From the cell containing the given text, extract its center point as (x, y) coordinate. 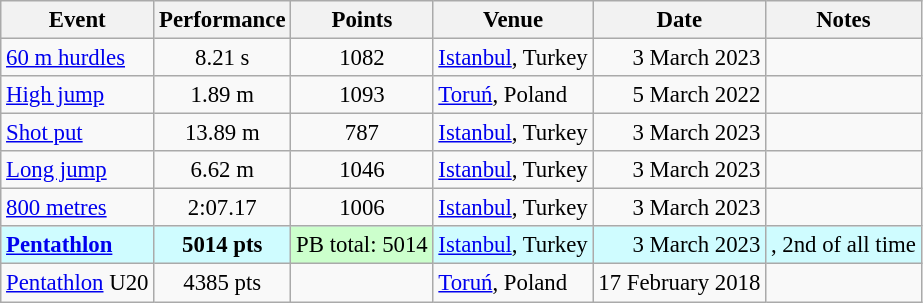
Event (78, 20)
High jump (78, 95)
6.62 m (222, 170)
Performance (222, 20)
60 m hurdles (78, 58)
800 metres (78, 208)
17 February 2018 (680, 283)
, 2nd of all time (844, 245)
4385 pts (222, 283)
787 (362, 133)
1082 (362, 58)
Shot put (78, 133)
1046 (362, 170)
1006 (362, 208)
13.89 m (222, 133)
1.89 m (222, 95)
Pentathlon (78, 245)
Venue (513, 20)
2:07.17 (222, 208)
Date (680, 20)
1093 (362, 95)
PB total: 5014 (362, 245)
8.21 s (222, 58)
5014 pts (222, 245)
Long jump (78, 170)
5 March 2022 (680, 95)
Points (362, 20)
Notes (844, 20)
Pentathlon U20 (78, 283)
